Locate the cell with the specified text and output its (x, y) center coordinate. 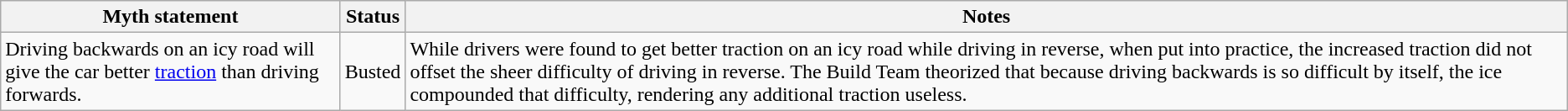
Driving backwards on an icy road will give the car better traction than driving forwards. (171, 71)
Notes (987, 17)
Status (373, 17)
Myth statement (171, 17)
Busted (373, 71)
